Detect which cell encompasses the target text, then output its (x, y) center coordinate. 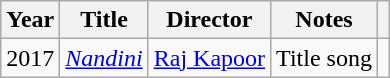
Raj Kapoor (209, 58)
Title song (324, 58)
Nandini (104, 58)
Title (104, 20)
Director (209, 20)
2017 (30, 58)
Notes (324, 20)
Year (30, 20)
